Determine the (x, y) coordinate at the center of the cell enclosing the given text.  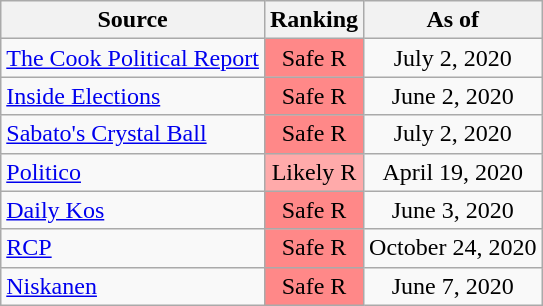
April 19, 2020 (453, 172)
October 24, 2020 (453, 248)
Politico (133, 172)
June 7, 2020 (453, 286)
June 2, 2020 (453, 96)
Daily Kos (133, 210)
As of (453, 20)
RCP (133, 248)
Sabato's Crystal Ball (133, 134)
Source (133, 20)
Ranking (314, 20)
Likely R (314, 172)
Niskanen (133, 286)
The Cook Political Report (133, 58)
June 3, 2020 (453, 210)
Inside Elections (133, 96)
